Return the [X, Y] coordinate for the center point of the cell that contains the specified text.  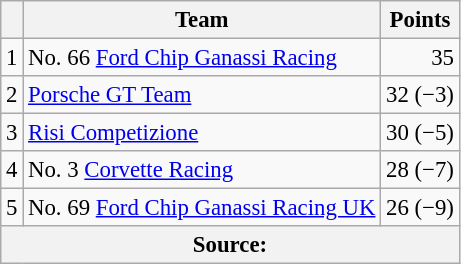
Points [420, 20]
32 (−3) [420, 95]
Risi Competizione [202, 133]
Porsche GT Team [202, 95]
No. 3 Corvette Racing [202, 170]
5 [12, 208]
35 [420, 58]
Source: [230, 245]
30 (−5) [420, 133]
4 [12, 170]
Team [202, 20]
28 (−7) [420, 170]
No. 69 Ford Chip Ganassi Racing UK [202, 208]
3 [12, 133]
2 [12, 95]
1 [12, 58]
No. 66 Ford Chip Ganassi Racing [202, 58]
26 (−9) [420, 208]
